From the cell containing the given text, extract its center point as (X, Y) coordinate. 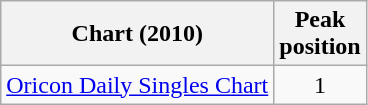
Chart (2010) (138, 34)
Oricon Daily Singles Chart (138, 85)
1 (320, 85)
Peakposition (320, 34)
